Search for the cell housing the specified text and yield its [X, Y] center coordinate. 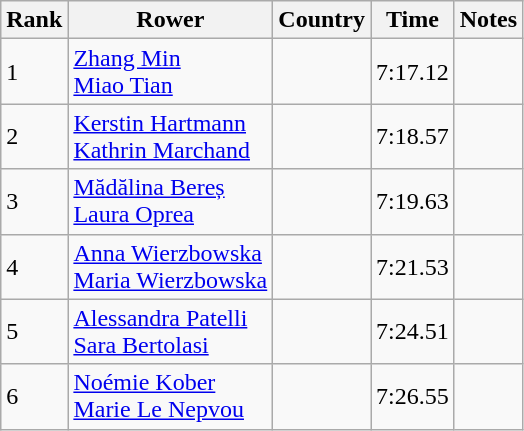
7:19.63 [412, 202]
1 [34, 72]
Mădălina BereșLaura Oprea [170, 202]
Time [412, 20]
2 [34, 136]
6 [34, 396]
Zhang MinMiao Tian [170, 72]
7:21.53 [412, 266]
7:24.51 [412, 332]
7:17.12 [412, 72]
Rower [170, 20]
Country [322, 20]
Anna WierzbowskaMaria Wierzbowska [170, 266]
Noémie KoberMarie Le Nepvou [170, 396]
Rank [34, 20]
Kerstin HartmannKathrin Marchand [170, 136]
3 [34, 202]
Notes [488, 20]
Alessandra PatelliSara Bertolasi [170, 332]
7:18.57 [412, 136]
5 [34, 332]
7:26.55 [412, 396]
4 [34, 266]
